Find where the given text appears and provide that cell's center as (X, Y) coordinate. 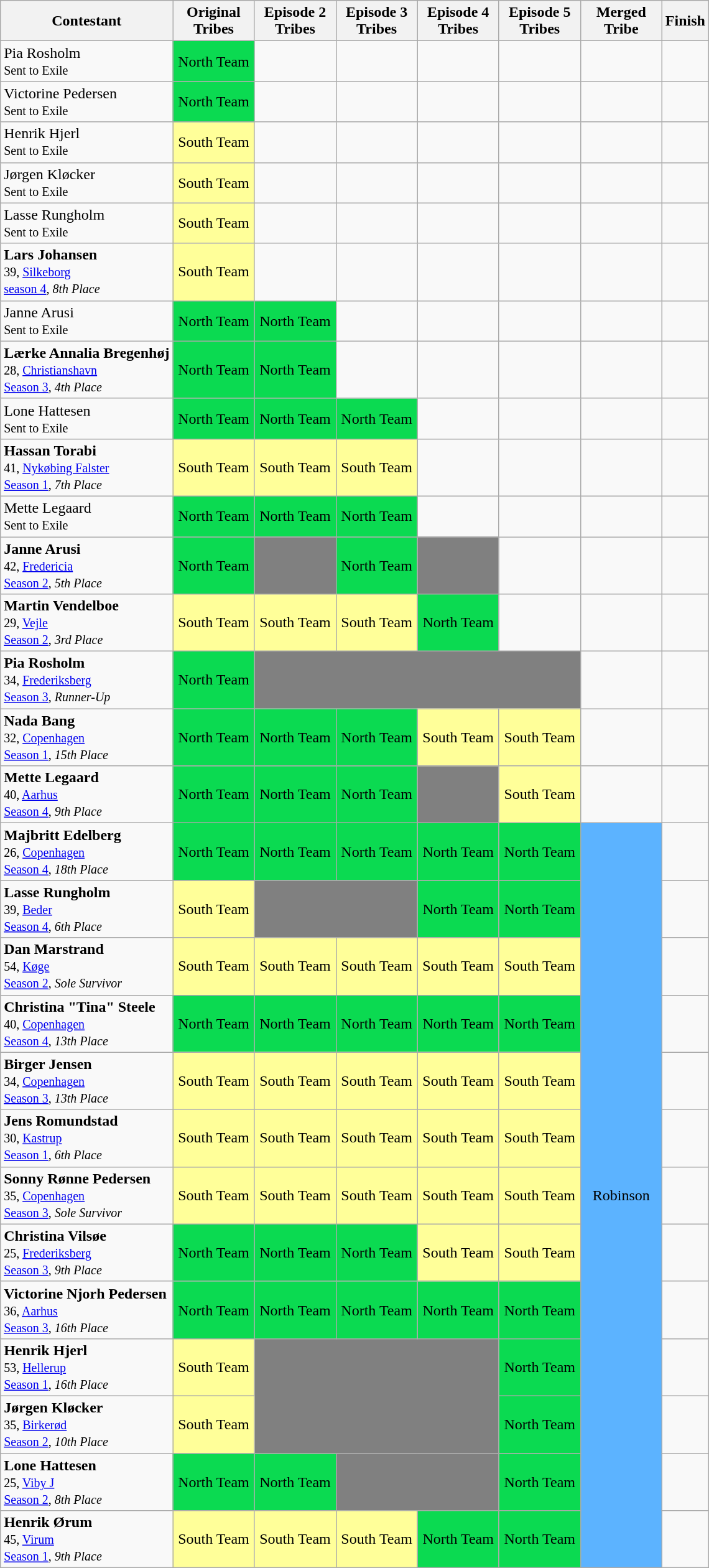
Mette Legaard40, AarhusSeason 4, 9th Place (87, 795)
Martin Vendelboe29, VejleSeason 2, 3rd Place (87, 623)
Episode 4Tribes (458, 21)
Lars Johansen39, Silkeborgseason 4, 8th Place (87, 272)
Episode 2Tribes (295, 21)
Contestant (87, 21)
Sonny Rønne Pedersen35, CopenhagenSeason 3, Sole Survivor (87, 1195)
Jens Romundstad30, KastrupSeason 1, 6th Place (87, 1138)
Merged Tribe (621, 21)
Pia RosholmSent to Exile (87, 61)
Henrik Hjerl53, HellerupSeason 1, 16th Place (87, 1367)
Henrik HjerlSent to Exile (87, 142)
Nada Bang32, CopenhagenSeason 1, 15th Place (87, 737)
Christina "Tina" Steele40, CopenhagenSeason 4, 13th Place (87, 1024)
Janne ArusiSent to Exile (87, 321)
Episode 5Tribes (540, 21)
Episode 3Tribes (377, 21)
Christina Vilsøe25, FrederiksbergSeason 3, 9th Place (87, 1253)
Pia Rosholm34, FrederiksbergSeason 3, Runner-Up (87, 680)
Birger Jensen34, CopenhagenSeason 3, 13th Place (87, 1081)
Majbritt Edelberg26, CopenhagenSeason 4, 18th Place (87, 852)
Mette LegaardSent to Exile (87, 516)
Hassan Torabi41, Nykøbing FalsterSeason 1, 7th Place (87, 467)
Victorine Njorh Pedersen36, AarhusSeason 3, 16th Place (87, 1310)
Finish (685, 21)
Dan Marstrand54, KøgeSeason 2, Sole Survivor (87, 966)
Lone HattesenSent to Exile (87, 418)
Jørgen KløckerSent to Exile (87, 183)
Lasse Rungholm39, BederSeason 4, 6th Place (87, 909)
Lasse RungholmSent to Exile (87, 223)
Janne Arusi42, FredericiaSeason 2, 5th Place (87, 565)
Jørgen Kløcker35, BirkerødSeason 2, 10th Place (87, 1424)
OriginalTribes (214, 21)
Henrik Ørum45, VirumSeason 1, 9th Place (87, 1539)
Victorine PedersenSent to Exile (87, 102)
Lone Hattesen25, Viby JSeason 2, 8th Place (87, 1482)
Lærke Annalia Bregenhøj28, ChristianshavnSeason 3, 4th Place (87, 370)
Robinson (621, 1196)
